Extract the [x, y] coordinate from the center of the cell holding the provided text.  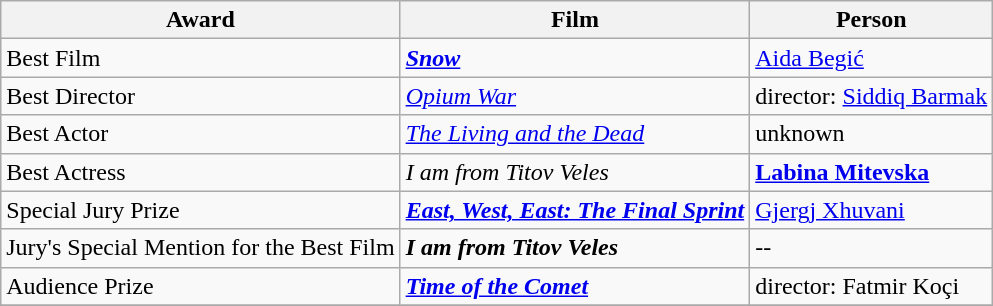
Labina Mitevska [872, 172]
director: Fatmir Koçi [872, 286]
unknown [872, 134]
Best Film [200, 58]
Snow [575, 58]
Best Actress [200, 172]
Film [575, 20]
Best Director [200, 96]
Special Jury Prize [200, 210]
Aida Begić [872, 58]
Time of the Comet [575, 286]
Opium War [575, 96]
Person [872, 20]
The Living and the Dead [575, 134]
Award [200, 20]
East, West, East: The Final Sprint [575, 210]
-- [872, 248]
Gjergj Xhuvani [872, 210]
Audience Prize [200, 286]
Jury's Special Mention for the Best Film [200, 248]
Best Actor [200, 134]
director: Siddiq Barmak [872, 96]
